Locate the cell with the specified text and output its (x, y) center coordinate. 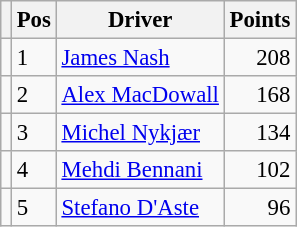
Stefano D'Aste (140, 208)
134 (260, 133)
Pos (34, 20)
James Nash (140, 58)
1 (34, 58)
208 (260, 58)
4 (34, 170)
Points (260, 20)
3 (34, 133)
Alex MacDowall (140, 95)
96 (260, 208)
5 (34, 208)
2 (34, 95)
Michel Nykjær (140, 133)
168 (260, 95)
Mehdi Bennani (140, 170)
102 (260, 170)
Driver (140, 20)
